Capture the cell that displays the provided text and extract its (X, Y) central coordinate. 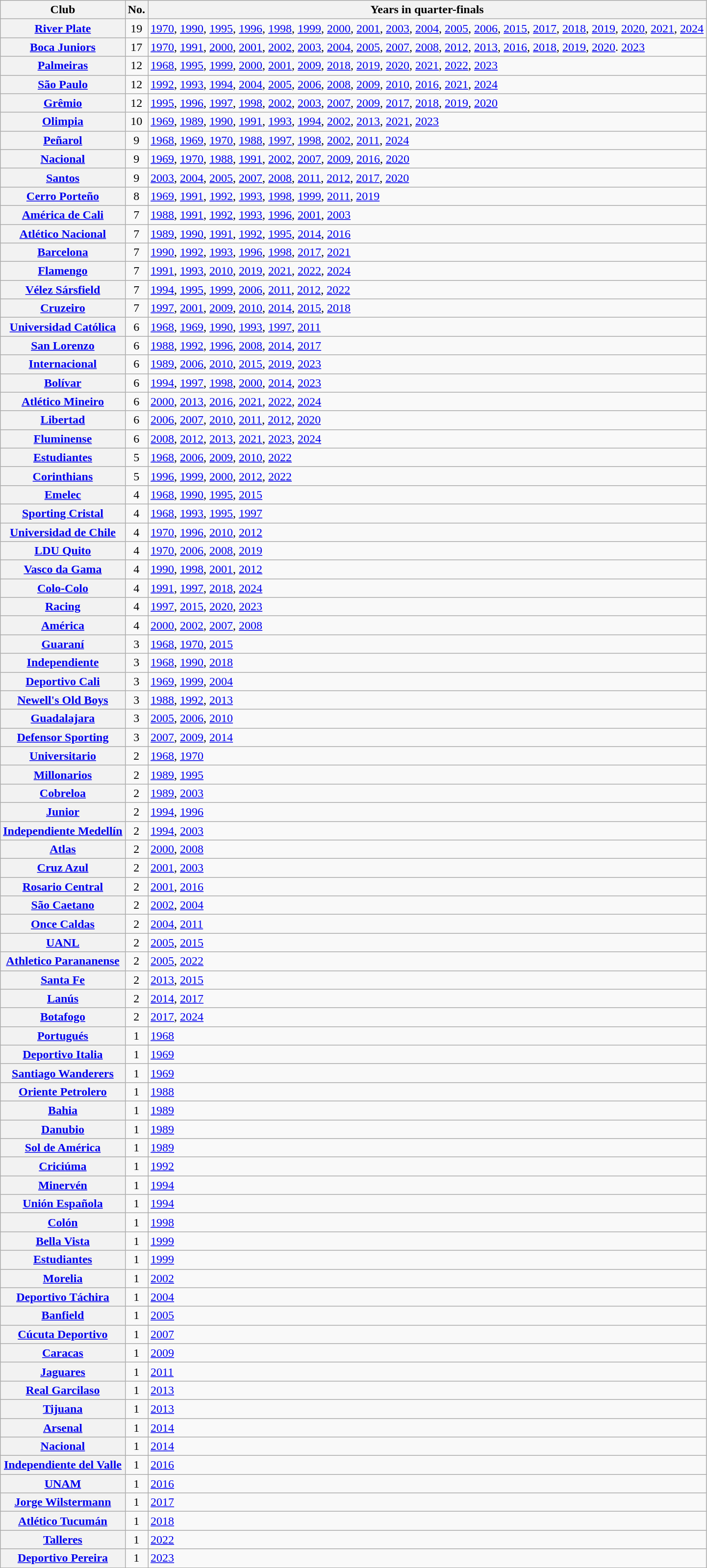
1991, 1993, 2010, 2019, 2021, 2022, 2024 (428, 271)
8 (136, 196)
1994, 1997, 1998, 2000, 2014, 2023 (428, 383)
Libertad (63, 420)
Defensor Sporting (63, 737)
1991, 1997, 2018, 2024 (428, 588)
2005, 2015 (428, 943)
Deportivo Italia (63, 1054)
Atlas (63, 849)
Atlético Nacional (63, 234)
Guadalajara (63, 719)
Athletico Parananense (63, 961)
2000, 2013, 2016, 2021, 2022, 2024 (428, 401)
2005, 2006, 2010 (428, 719)
Vélez Sársfield (63, 290)
2017, 2024 (428, 1017)
1997, 2015, 2020, 2023 (428, 607)
1989, 2006, 2010, 2015, 2019, 2023 (428, 364)
2013, 2015 (428, 980)
Colo-Colo (63, 588)
Cobreloa (63, 793)
Internacional (63, 364)
1969, 1989, 1990, 1991, 1993, 1994, 2002, 2013, 2021, 2023 (428, 122)
1988, 1992, 2013 (428, 700)
San Lorenzo (63, 346)
2001, 2003 (428, 868)
1988, 1991, 1992, 1993, 1996, 2001, 2003 (428, 215)
2006, 2007, 2010, 2011, 2012, 2020 (428, 420)
1968, 1970 (428, 756)
Years in quarter-finals (428, 10)
Real Garcilaso (63, 1390)
Racing (63, 607)
Flamengo (63, 271)
1992, 1993, 1994, 2004, 2005, 2006, 2008, 2009, 2010, 2016, 2021, 2024 (428, 84)
UANL (63, 943)
Boca Juniors (63, 47)
1968, 2006, 2009, 2010, 2022 (428, 457)
Santa Fe (63, 980)
Once Caldas (63, 924)
Portugués (63, 1036)
Tijuana (63, 1409)
1968, 1990, 2018 (428, 663)
1990, 1998, 2001, 2012 (428, 570)
Millonarios (63, 774)
2002, 2004 (428, 905)
2008, 2012, 2013, 2021, 2023, 2024 (428, 439)
1970, 1990, 1995, 1996, 1998, 1999, 2000, 2001, 2003, 2004, 2005, 2006, 2015, 2017, 2018, 2019, 2020, 2021, 2024 (428, 28)
2005 (428, 1316)
Barcelona (63, 252)
Banfield (63, 1316)
1969, 1999, 2004 (428, 681)
Lanús (63, 998)
Unión Española (63, 1204)
2007, 2009, 2014 (428, 737)
Deportivo Pereira (63, 1558)
Santiago Wanderers (63, 1073)
Minervén (63, 1185)
2009 (428, 1353)
1992 (428, 1167)
1994, 2003 (428, 831)
Arsenal (63, 1428)
1994, 1995, 1999, 2006, 2011, 2012, 2022 (428, 290)
Sporting Cristal (63, 513)
2003, 2004, 2005, 2007, 2008, 2011, 2012, 2017, 2020 (428, 177)
1968 (428, 1036)
América (63, 625)
2000, 2002, 2007, 2008 (428, 625)
Universidad de Chile (63, 532)
1989, 1995 (428, 774)
1968, 1970, 2015 (428, 644)
1968, 1995, 1999, 2000, 2001, 2009, 2018, 2019, 2020, 2021, 2022, 2023 (428, 66)
Guaraní (63, 644)
Atlético Mineiro (63, 401)
Rosario Central (63, 887)
Santos (63, 177)
Grêmio (63, 103)
Cúcuta Deportivo (63, 1334)
Talleres (63, 1540)
1969, 1970, 1988, 1991, 2002, 2007, 2009, 2016, 2020 (428, 159)
Club (63, 10)
Bolívar (63, 383)
Vasco da Gama (63, 570)
Jaguares (63, 1371)
Bahia (63, 1110)
Deportivo Táchira (63, 1297)
17 (136, 47)
Universidad Católica (63, 327)
Cruzeiro (63, 308)
1996, 1999, 2000, 2012, 2022 (428, 476)
Independiente del Valle (63, 1465)
1969, 1991, 1992, 1993, 1998, 1999, 2011, 2019 (428, 196)
Palmeiras (63, 66)
Criciúma (63, 1167)
1970, 1996, 2010, 2012 (428, 532)
1994, 1996 (428, 812)
1970, 1991, 2000, 2001, 2002, 2003, 2004, 2005, 2007, 2008, 2012, 2013, 2016, 2018, 2019, 2020. 2023 (428, 47)
1989, 1990, 1991, 1992, 1995, 2014, 2016 (428, 234)
Junior (63, 812)
Atlético Tucumán (63, 1521)
2005, 2022 (428, 961)
Cerro Porteño (63, 196)
Colón (63, 1222)
1968, 1993, 1995, 1997 (428, 513)
2018 (428, 1521)
2007 (428, 1334)
Sol de América (63, 1148)
Danubio (63, 1129)
River Plate (63, 28)
Botafogo (63, 1017)
Jorge Wilstermann (63, 1502)
2017 (428, 1502)
1968, 1969, 1970, 1988, 1997, 1998, 2002, 2011, 2024 (428, 140)
Morelia (63, 1278)
2011 (428, 1371)
América de Cali (63, 215)
UNAM (63, 1484)
2022 (428, 1540)
Olimpia (63, 122)
Peñarol (63, 140)
Cruz Azul (63, 868)
Bella Vista (63, 1241)
1995, 1996, 1997, 1998, 2002, 2003, 2007, 2009, 2017, 2018, 2019, 2020 (428, 103)
São Paulo (63, 84)
Oriente Petrolero (63, 1092)
1988 (428, 1092)
1989, 2003 (428, 793)
19 (136, 28)
No. (136, 10)
1997, 2001, 2009, 2010, 2014, 2015, 2018 (428, 308)
2001, 2016 (428, 887)
Universitario (63, 756)
1970, 2006, 2008, 2019 (428, 551)
Independiente Medellín (63, 831)
1990, 1992, 1993, 1996, 1998, 2017, 2021 (428, 252)
Fluminense (63, 439)
São Caetano (63, 905)
2004, 2011 (428, 924)
Independiente (63, 663)
Newell's Old Boys (63, 700)
1988, 1992, 1996, 2008, 2014, 2017 (428, 346)
2014, 2017 (428, 998)
Emelec (63, 495)
LDU Quito (63, 551)
2004 (428, 1297)
2002 (428, 1278)
1998 (428, 1222)
Corinthians (63, 476)
2023 (428, 1558)
2000, 2008 (428, 849)
1968, 1969, 1990, 1993, 1997, 2011 (428, 327)
Caracas (63, 1353)
1968, 1990, 1995, 2015 (428, 495)
10 (136, 122)
Deportivo Cali (63, 681)
